Search for the cell housing the specified text and yield its (X, Y) center coordinate. 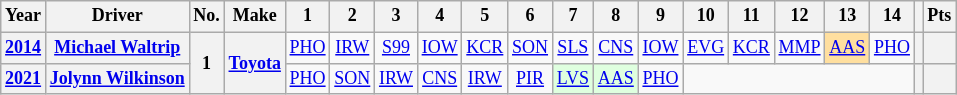
No. (206, 16)
Michael Waltrip (117, 48)
14 (892, 16)
6 (530, 16)
2021 (24, 78)
Make (254, 16)
Pts (940, 16)
S99 (396, 48)
Driver (117, 16)
7 (572, 16)
PIR (530, 78)
11 (751, 16)
LVS (572, 78)
5 (485, 16)
8 (616, 16)
SLS (572, 48)
2014 (24, 48)
12 (800, 16)
Jolynn Wilkinson (117, 78)
10 (706, 16)
9 (660, 16)
EVG (706, 48)
4 (440, 16)
2 (352, 16)
MMP (800, 48)
3 (396, 16)
Year (24, 16)
13 (848, 16)
Toyota (254, 63)
